From the cell containing the given text, extract its center point as [X, Y] coordinate. 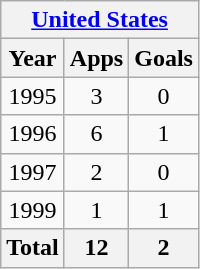
Total [33, 248]
1996 [33, 134]
1995 [33, 96]
Goals [164, 58]
Apps [96, 58]
United States [100, 20]
12 [96, 248]
Year [33, 58]
1999 [33, 210]
1997 [33, 172]
3 [96, 96]
6 [96, 134]
